Search for the cell housing the specified text and yield its [X, Y] center coordinate. 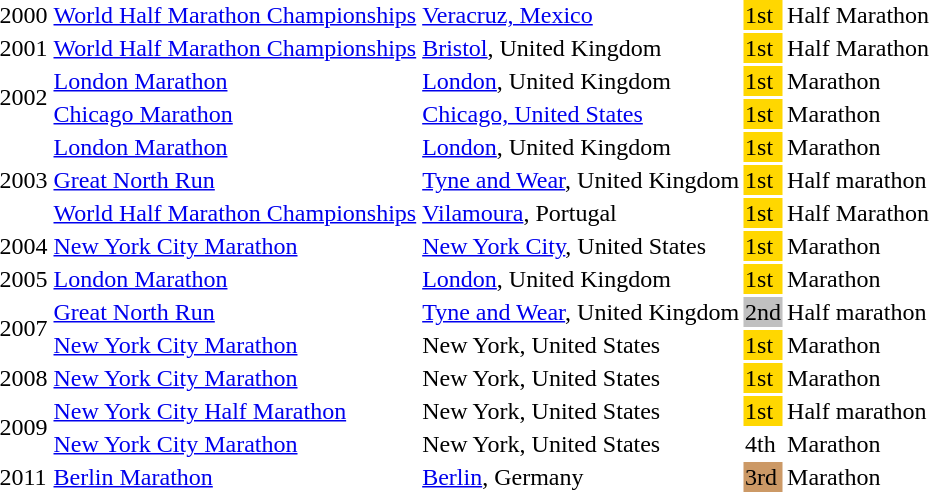
Vilamoura, Portugal [581, 213]
Chicago, United States [581, 114]
Veracruz, Mexico [581, 15]
2nd [764, 312]
New York City Half Marathon [235, 411]
Berlin, Germany [581, 477]
Chicago Marathon [235, 114]
Berlin Marathon [235, 477]
3rd [764, 477]
4th [764, 444]
Bristol, United Kingdom [581, 48]
New York City, United States [581, 246]
